Search for the cell housing the specified text and yield its [X, Y] center coordinate. 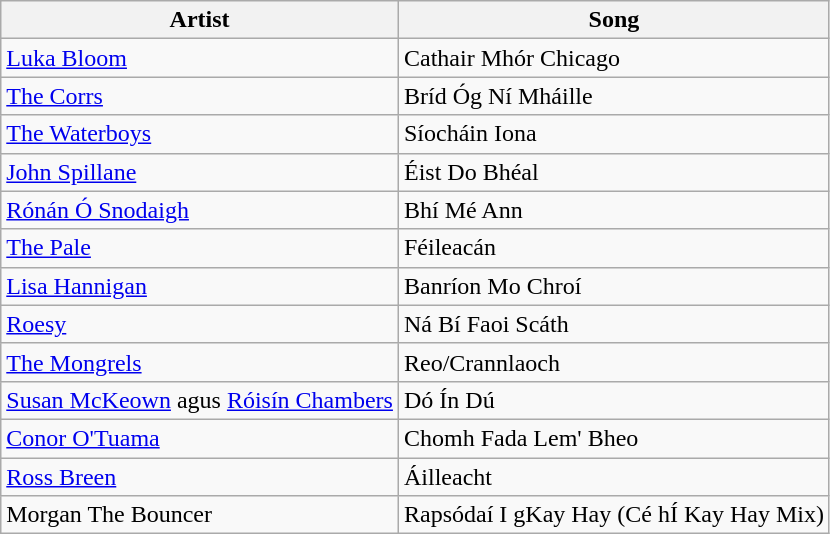
Reo/Crannlaoch [614, 362]
The Pale [200, 248]
John Spillane [200, 172]
Ná Bí Faoi Scáth [614, 324]
Cathair Mhór Chicago [614, 58]
Rónán Ó Snodaigh [200, 210]
Chomh Fada Lem' Bheo [614, 438]
Bríd Óg Ní Mháille [614, 96]
The Mongrels [200, 362]
Luka Bloom [200, 58]
Féileacán [614, 248]
Áilleacht [614, 477]
Síocháin Iona [614, 134]
Dó Ín Dú [614, 400]
The Corrs [200, 96]
Lisa Hannigan [200, 286]
Artist [200, 20]
Morgan The Bouncer [200, 515]
Ross Breen [200, 477]
Éist Do Bhéal [614, 172]
Song [614, 20]
The Waterboys [200, 134]
Bhí Mé Ann [614, 210]
Roesy [200, 324]
Banríon Mo Chroí [614, 286]
Conor O'Tuama [200, 438]
Susan McKeown agus Róisín Chambers [200, 400]
Rapsódaí I gKay Hay (Cé hÍ Kay Hay Mix) [614, 515]
